Return [x, y] of the center of cell containing provided text 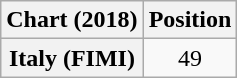
Italy (FIMI) [72, 58]
49 [190, 58]
Chart (2018) [72, 20]
Position [190, 20]
